For the text-containing cell, return its midpoint in [x, y] coordinate format. 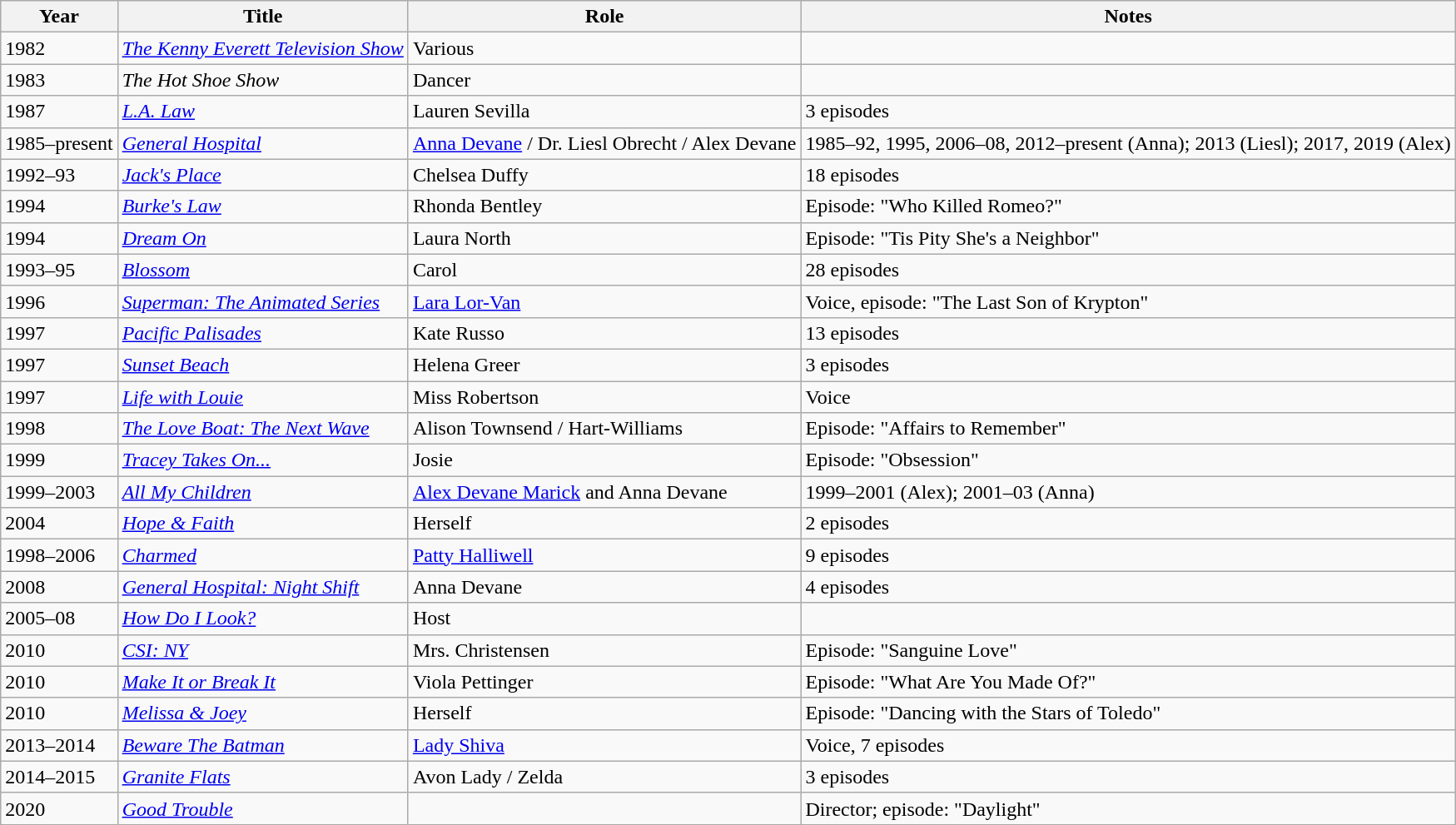
Dancer [604, 80]
Granite Flats [263, 777]
Melissa & Joey [263, 713]
Year [59, 17]
2008 [59, 587]
Host [604, 619]
Notes [1128, 17]
Title [263, 17]
9 episodes [1128, 555]
Make It or Break It [263, 682]
2 episodes [1128, 524]
Blossom [263, 270]
2013–2014 [59, 745]
1999–2003 [59, 492]
Anna Devane / Dr. Liesl Obrecht / Alex Devane [604, 143]
1992–93 [59, 175]
Director; episode: "Daylight" [1128, 808]
Viola Pettinger [604, 682]
2004 [59, 524]
Carol [604, 270]
Lauren Sevilla [604, 112]
Episode: "What Are You Made Of?" [1128, 682]
Episode: "Tis Pity She's a Neighbor" [1128, 238]
Superman: The Animated Series [263, 301]
Episode: "Affairs to Remember" [1128, 429]
Burke's Law [263, 206]
Patty Halliwell [604, 555]
Sunset Beach [263, 365]
Voice [1128, 397]
CSI: NY [263, 650]
1993–95 [59, 270]
1999–2001 (Alex); 2001–03 (Anna) [1128, 492]
General Hospital [263, 143]
Helena Greer [604, 365]
Episode: "Sanguine Love" [1128, 650]
28 episodes [1128, 270]
1998–2006 [59, 555]
Alison Townsend / Hart-Williams [604, 429]
2020 [59, 808]
Charmed [263, 555]
General Hospital: Night Shift [263, 587]
Miss Robertson [604, 397]
Voice, episode: "The Last Son of Krypton" [1128, 301]
How Do I Look? [263, 619]
Laura North [604, 238]
Voice, 7 episodes [1128, 745]
Avon Lady / Zelda [604, 777]
L.A. Law [263, 112]
2005–08 [59, 619]
1996 [59, 301]
1999 [59, 460]
Tracey Takes On... [263, 460]
1983 [59, 80]
Episode: "Who Killed Romeo?" [1128, 206]
The Love Boat: The Next Wave [263, 429]
Kate Russo [604, 333]
1985–92, 1995, 2006–08, 2012–present (Anna); 2013 (Liesl); 2017, 2019 (Alex) [1128, 143]
4 episodes [1128, 587]
Alex Devane Marick and Anna Devane [604, 492]
Episode: "Obsession" [1128, 460]
Jack's Place [263, 175]
The Kenny Everett Television Show [263, 48]
Episode: "Dancing with the Stars of Toledo" [1128, 713]
Chelsea Duffy [604, 175]
Lara Lor-Van [604, 301]
Various [604, 48]
Pacific Palisades [263, 333]
Life with Louie [263, 397]
2014–2015 [59, 777]
Lady Shiva [604, 745]
Beware The Batman [263, 745]
Role [604, 17]
1982 [59, 48]
Hope & Faith [263, 524]
18 episodes [1128, 175]
1987 [59, 112]
All My Children [263, 492]
1998 [59, 429]
13 episodes [1128, 333]
Anna Devane [604, 587]
Dream On [263, 238]
Josie [604, 460]
Good Trouble [263, 808]
Mrs. Christensen [604, 650]
Rhonda Bentley [604, 206]
The Hot Shoe Show [263, 80]
1985–present [59, 143]
